From the cell containing the given text, extract its center point as (x, y) coordinate. 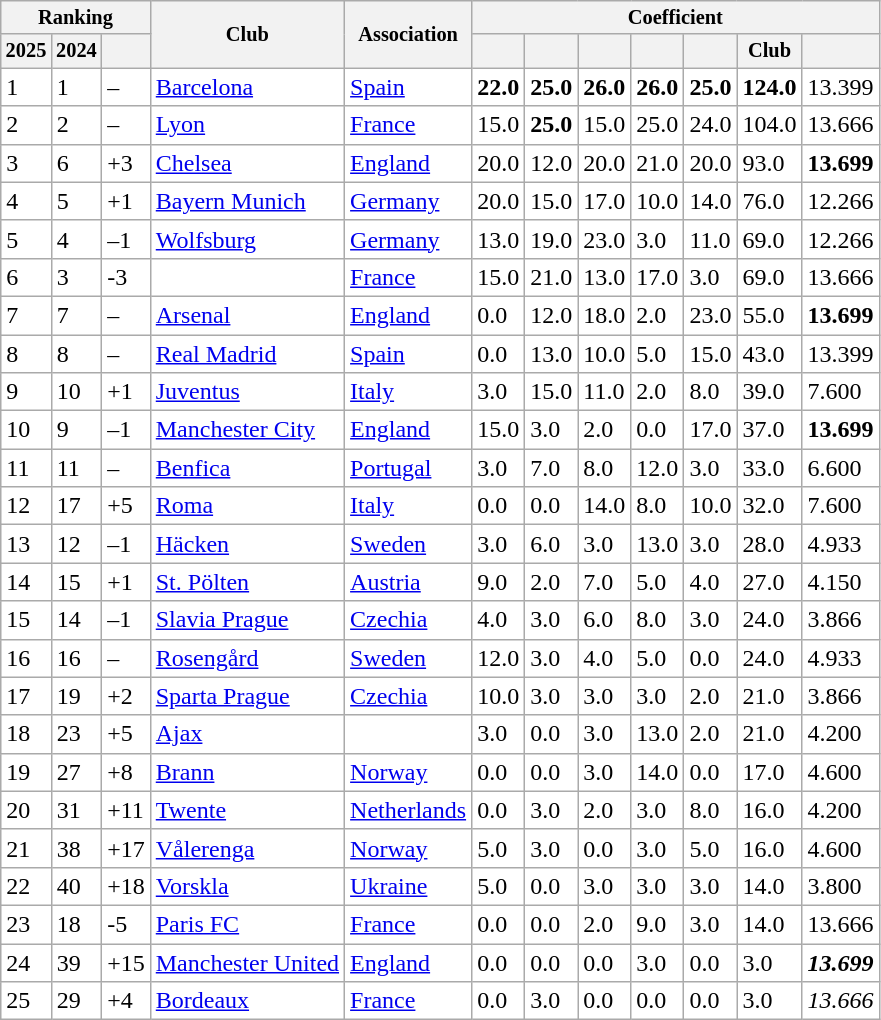
Ranking (76, 18)
Sparta Prague (247, 696)
22.0 (498, 87)
St. Pölten (247, 582)
Rosengård (247, 658)
Manchester City (247, 430)
Wolfsburg (247, 239)
39 (76, 963)
Vålerenga (247, 848)
+17 (126, 848)
Bayern Munich (247, 201)
Barcelona (247, 87)
+15 (126, 963)
-5 (126, 924)
Juventus (247, 392)
22 (26, 886)
39.0 (770, 392)
27 (76, 772)
Paris FC (247, 924)
+4 (126, 1001)
37.0 (770, 430)
Real Madrid (247, 353)
104.0 (770, 125)
Vorskla (247, 886)
Benfica (247, 468)
93.0 (770, 163)
Ajax (247, 734)
13 (26, 544)
+2 (126, 696)
43.0 (770, 353)
21 (26, 848)
2024 (76, 51)
28.0 (770, 544)
20 (26, 810)
+11 (126, 810)
124.0 (770, 87)
29 (76, 1001)
Twente (247, 810)
Portugal (408, 468)
76.0 (770, 201)
3.800 (840, 886)
32.0 (770, 506)
4.150 (840, 582)
+18 (126, 886)
-3 (126, 277)
Coefficient (676, 18)
+8 (126, 772)
Lyon (247, 125)
19.0 (552, 239)
Slavia Prague (247, 620)
6.600 (840, 468)
55.0 (770, 315)
31 (76, 810)
Bordeaux (247, 1001)
40 (76, 886)
38 (76, 848)
Netherlands (408, 810)
Arsenal (247, 315)
Roma (247, 506)
Brann (247, 772)
+3 (126, 163)
27.0 (770, 582)
Häcken (247, 544)
18.0 (604, 315)
33.0 (770, 468)
Association (408, 34)
Chelsea (247, 163)
25 (26, 1001)
Manchester United (247, 963)
24 (26, 963)
Austria (408, 582)
2025 (26, 51)
Ukraine (408, 886)
